Output the (X, Y) coordinate of the center of the cell containing the given text.  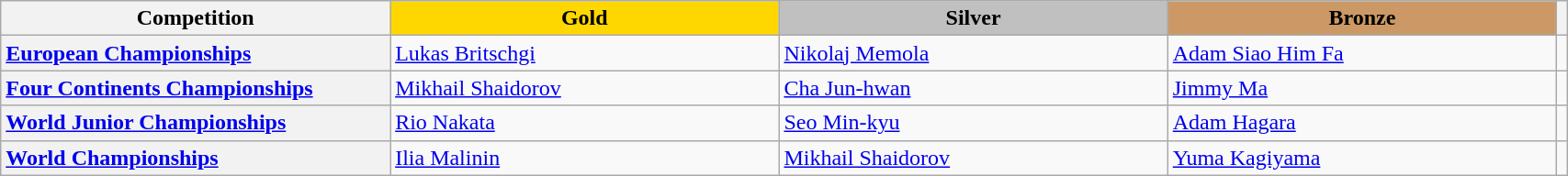
Cha Jun-hwan (974, 88)
European Championships (196, 53)
Yuma Kagiyama (1361, 158)
Lukas Britschgi (584, 53)
Gold (584, 18)
Adam Hagara (1361, 123)
Competition (196, 18)
Four Continents Championships (196, 88)
Ilia Malinin (584, 158)
Bronze (1361, 18)
Adam Siao Him Fa (1361, 53)
Rio Nakata (584, 123)
World Championships (196, 158)
Silver (974, 18)
Jimmy Ma (1361, 88)
Nikolaj Memola (974, 53)
Seo Min-kyu (974, 123)
World Junior Championships (196, 123)
